Search for the cell housing the specified text and yield its (x, y) center coordinate. 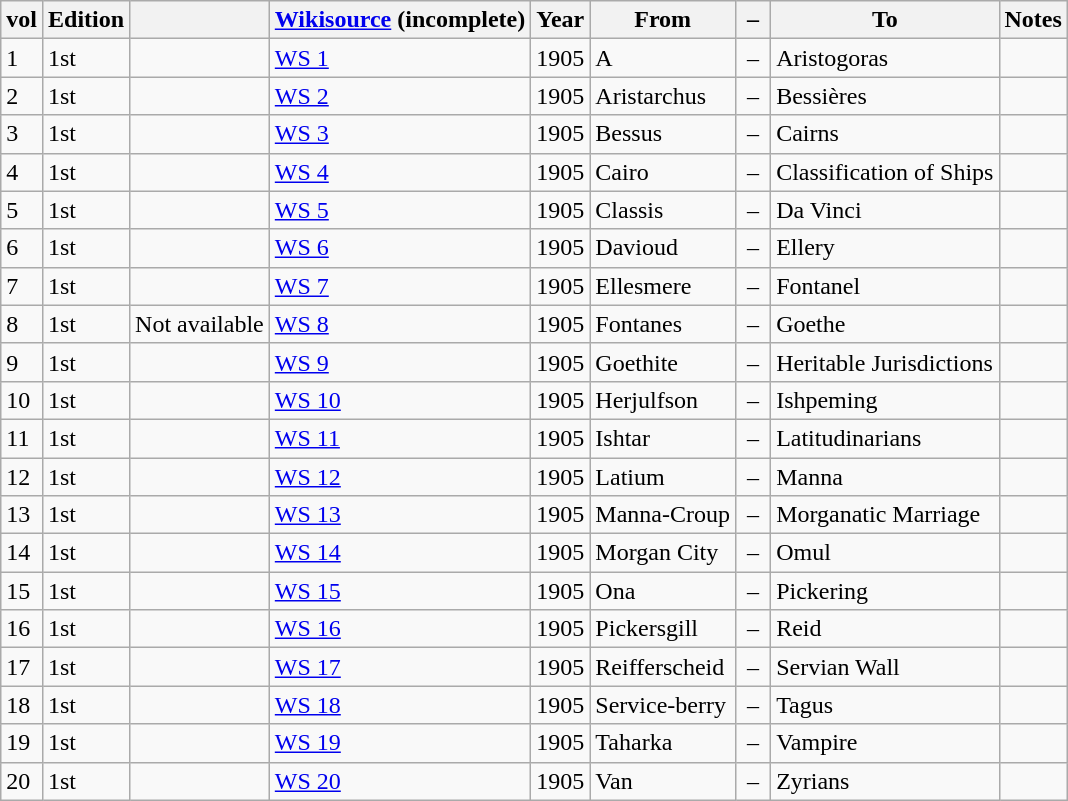
Davioud (663, 248)
Ellery (885, 248)
WS 1 (400, 58)
Fontanes (663, 324)
20 (22, 781)
To (885, 20)
WS 4 (400, 172)
Zyrians (885, 781)
Ona (663, 591)
Cairo (663, 172)
Servian Wall (885, 667)
WS 8 (400, 324)
Not available (200, 324)
WS 14 (400, 553)
2 (22, 96)
Manna-Croup (663, 515)
Heritable Jurisdictions (885, 362)
Cairns (885, 134)
Wikisource (incomplete) (400, 20)
Fontanel (885, 286)
Tagus (885, 705)
Classification of Ships (885, 172)
WS 9 (400, 362)
6 (22, 248)
14 (22, 553)
WS 5 (400, 210)
12 (22, 477)
WS 2 (400, 96)
Year (560, 20)
19 (22, 743)
WS 17 (400, 667)
WS 16 (400, 629)
Classis (663, 210)
Van (663, 781)
vol (22, 20)
Pickering (885, 591)
WS 19 (400, 743)
7 (22, 286)
Reifferscheid (663, 667)
Herjulfson (663, 400)
Latitudinarians (885, 438)
Bessières (885, 96)
8 (22, 324)
18 (22, 705)
15 (22, 591)
Reid (885, 629)
WS 6 (400, 248)
1 (22, 58)
Service-berry (663, 705)
Aristarchus (663, 96)
Pickersgill (663, 629)
Goethite (663, 362)
3 (22, 134)
Notes (1033, 20)
WS 13 (400, 515)
A (663, 58)
9 (22, 362)
Manna (885, 477)
WS 20 (400, 781)
WS 10 (400, 400)
Ellesmere (663, 286)
Aristogoras (885, 58)
Ishtar (663, 438)
13 (22, 515)
Vampire (885, 743)
Bessus (663, 134)
4 (22, 172)
16 (22, 629)
17 (22, 667)
Morganatic Marriage (885, 515)
From (663, 20)
WS 18 (400, 705)
Taharka (663, 743)
Da Vinci (885, 210)
WS 7 (400, 286)
11 (22, 438)
WS 12 (400, 477)
Edition (86, 20)
Omul (885, 553)
Ishpeming (885, 400)
WS 15 (400, 591)
WS 3 (400, 134)
Goethe (885, 324)
10 (22, 400)
5 (22, 210)
WS 11 (400, 438)
Latium (663, 477)
Morgan City (663, 553)
